Identify which cell holds the provided text, then report its (X, Y) central coordinate. 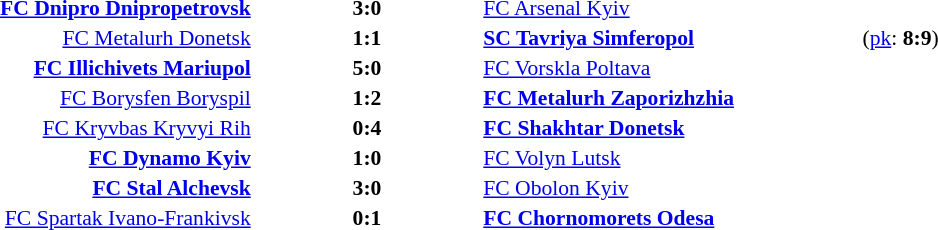
SC Tavriya Simferopol (671, 38)
FC Volyn Lutsk (671, 158)
FC Obolon Kyiv (671, 188)
3:0 (368, 188)
FC Shakhtar Donetsk (671, 128)
0:4 (368, 128)
1:1 (368, 38)
5:0 (368, 68)
FC Vorskla Poltava (671, 68)
1:0 (368, 158)
FC Metalurh Zaporizhzhia (671, 98)
1:2 (368, 98)
